For the text-containing cell, return its midpoint in (X, Y) coordinate format. 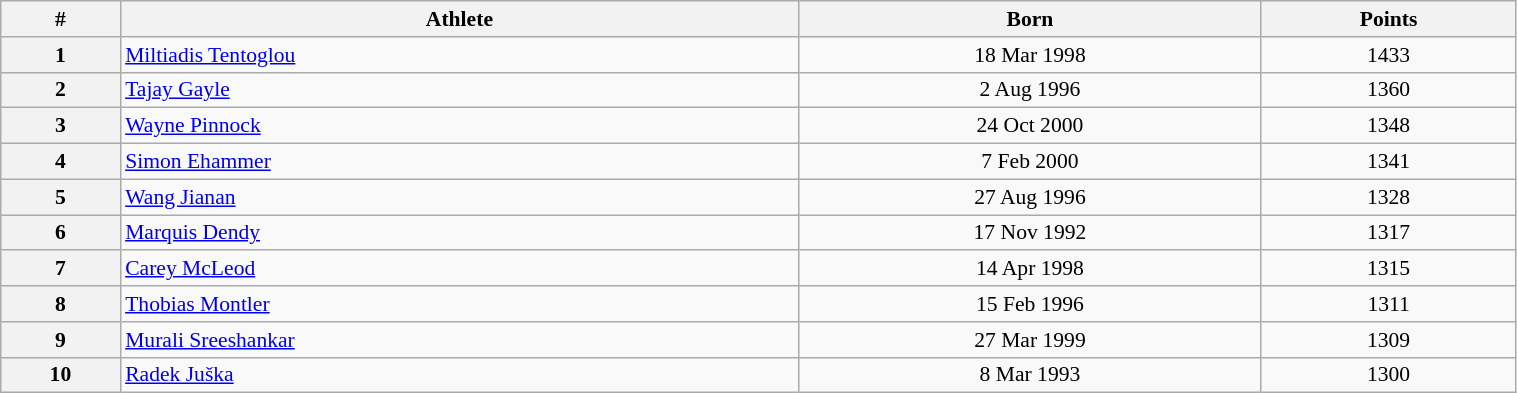
1300 (1388, 375)
1315 (1388, 269)
3 (60, 126)
Simon Ehammer (460, 162)
6 (60, 233)
1317 (1388, 233)
1309 (1388, 340)
# (60, 19)
Tajay Gayle (460, 90)
27 Mar 1999 (1030, 340)
9 (60, 340)
14 Apr 1998 (1030, 269)
8 (60, 304)
Wang Jianan (460, 197)
Athlete (460, 19)
Points (1388, 19)
1433 (1388, 55)
18 Mar 1998 (1030, 55)
Born (1030, 19)
Murali Sreeshankar (460, 340)
1 (60, 55)
1311 (1388, 304)
Radek Juška (460, 375)
4 (60, 162)
15 Feb 1996 (1030, 304)
1348 (1388, 126)
27 Aug 1996 (1030, 197)
5 (60, 197)
1341 (1388, 162)
Carey McLeod (460, 269)
7 Feb 2000 (1030, 162)
Marquis Dendy (460, 233)
8 Mar 1993 (1030, 375)
1360 (1388, 90)
17 Nov 1992 (1030, 233)
2 (60, 90)
2 Aug 1996 (1030, 90)
7 (60, 269)
24 Oct 2000 (1030, 126)
10 (60, 375)
Thobias Montler (460, 304)
1328 (1388, 197)
Miltiadis Tentoglou (460, 55)
Wayne Pinnock (460, 126)
